Scan for the cell matching the given text and deliver its [X, Y] coordinate at center. 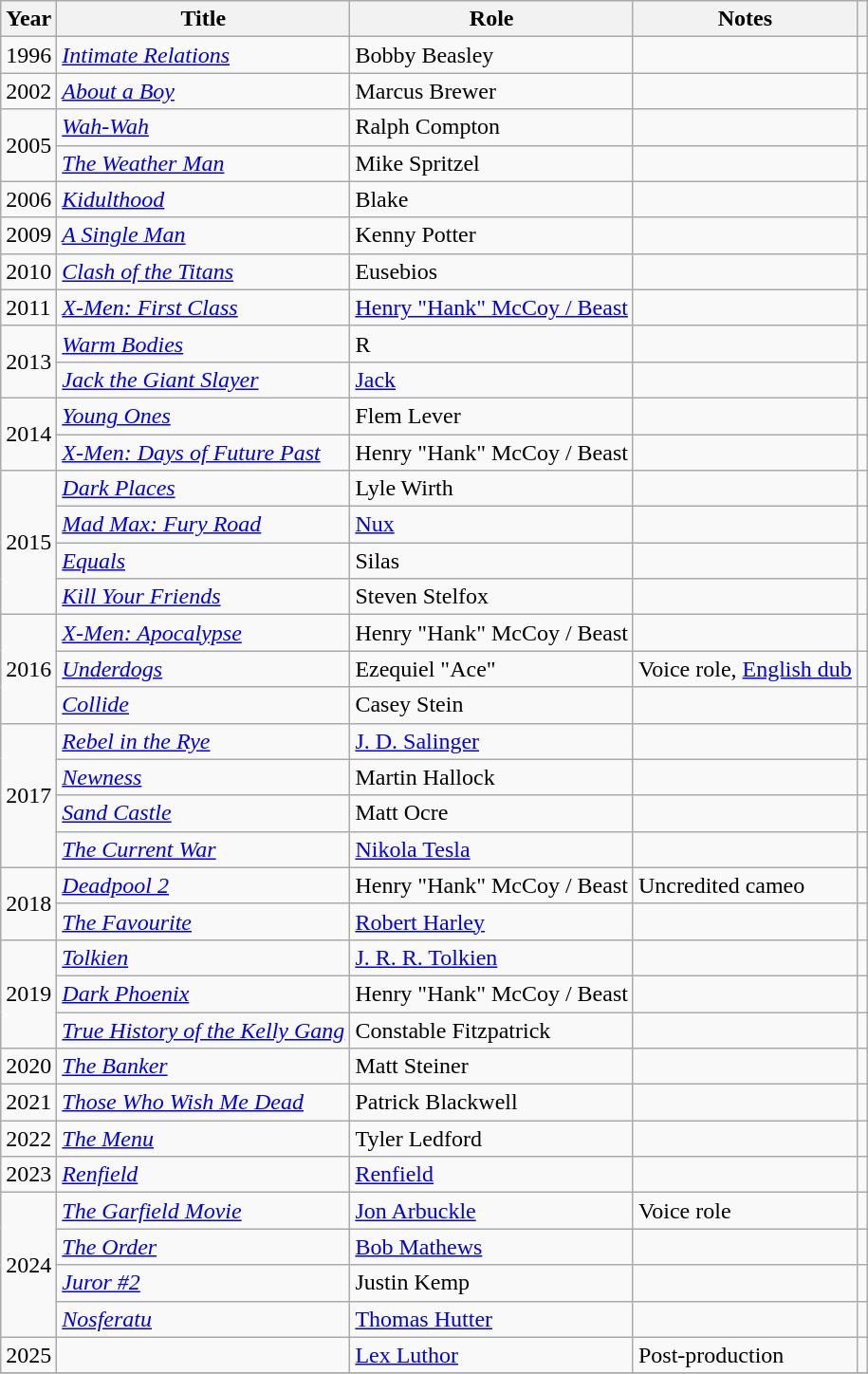
Matt Steiner [491, 1067]
Nikola Tesla [491, 849]
A Single Man [203, 235]
Young Ones [203, 416]
Flem Lever [491, 416]
Clash of the Titans [203, 271]
The Garfield Movie [203, 1211]
Ezequiel "Ace" [491, 669]
Kenny Potter [491, 235]
Role [491, 19]
The Menu [203, 1139]
2025 [28, 1355]
Bob Mathews [491, 1247]
Marcus Brewer [491, 91]
X-Men: First Class [203, 307]
Equals [203, 561]
Jon Arbuckle [491, 1211]
2022 [28, 1139]
Casey Stein [491, 705]
Underdogs [203, 669]
Wah-Wah [203, 127]
2014 [28, 434]
Sand Castle [203, 813]
2015 [28, 543]
Nux [491, 525]
Justin Kemp [491, 1283]
2009 [28, 235]
J. R. R. Tolkien [491, 957]
2013 [28, 362]
True History of the Kelly Gang [203, 1030]
Dark Places [203, 489]
2017 [28, 795]
Robert Harley [491, 921]
Post-production [745, 1355]
Deadpool 2 [203, 885]
1996 [28, 55]
X-Men: Days of Future Past [203, 453]
2019 [28, 993]
Rebel in the Rye [203, 741]
Tolkien [203, 957]
2021 [28, 1103]
2006 [28, 199]
Thomas Hutter [491, 1319]
Dark Phoenix [203, 993]
The Weather Man [203, 163]
Voice role [745, 1211]
About a Boy [203, 91]
R [491, 343]
2024 [28, 1265]
2002 [28, 91]
J. D. Salinger [491, 741]
Juror #2 [203, 1283]
Voice role, English dub [745, 669]
Ralph Compton [491, 127]
Steven Stelfox [491, 597]
Constable Fitzpatrick [491, 1030]
Tyler Ledford [491, 1139]
Mad Max: Fury Road [203, 525]
Year [28, 19]
2005 [28, 145]
2010 [28, 271]
Kill Your Friends [203, 597]
Kidulthood [203, 199]
Eusebios [491, 271]
Title [203, 19]
Jack the Giant Slayer [203, 380]
Uncredited cameo [745, 885]
Lex Luthor [491, 1355]
Intimate Relations [203, 55]
The Order [203, 1247]
Matt Ocre [491, 813]
Martin Hallock [491, 777]
The Current War [203, 849]
Collide [203, 705]
Those Who Wish Me Dead [203, 1103]
2011 [28, 307]
Patrick Blackwell [491, 1103]
Silas [491, 561]
Jack [491, 380]
Warm Bodies [203, 343]
The Favourite [203, 921]
X-Men: Apocalypse [203, 633]
Notes [745, 19]
The Banker [203, 1067]
Newness [203, 777]
2016 [28, 669]
2018 [28, 903]
Lyle Wirth [491, 489]
Bobby Beasley [491, 55]
Nosferatu [203, 1319]
2020 [28, 1067]
Mike Spritzel [491, 163]
2023 [28, 1175]
Blake [491, 199]
